Find where the given text appears and provide that cell's center as (X, Y) coordinate. 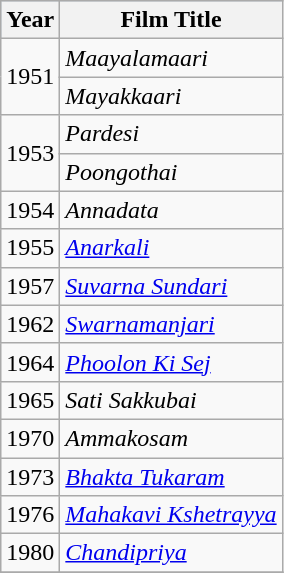
Mayakkaari (171, 96)
Annadata (171, 210)
1955 (30, 248)
1980 (30, 553)
Ammakosam (171, 438)
Year (30, 20)
1970 (30, 438)
1962 (30, 324)
1965 (30, 400)
Bhakta Tukaram (171, 477)
1976 (30, 515)
Maayalamaari (171, 58)
Film Title (171, 20)
1953 (30, 153)
Anarkali (171, 248)
1957 (30, 286)
Chandipriya (171, 553)
Suvarna Sundari (171, 286)
Sati Sakkubai (171, 400)
Mahakavi Kshetrayya (171, 515)
1951 (30, 77)
Poongothai (171, 172)
1954 (30, 210)
1964 (30, 362)
Phoolon Ki Sej (171, 362)
Swarnamanjari (171, 324)
Pardesi (171, 134)
1973 (30, 477)
